Determine the [x, y] coordinate at the center of the cell enclosing the given text.  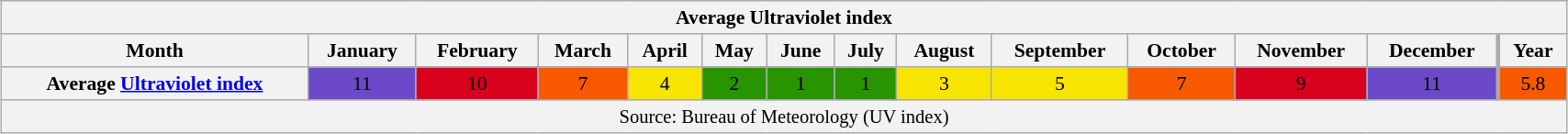
5.8 [1533, 84]
April [665, 50]
Year [1533, 50]
3 [944, 84]
March [583, 50]
10 [477, 84]
9 [1301, 84]
January [362, 50]
Source: Bureau of Meteorology (UV index) [784, 117]
August [944, 50]
September [1059, 50]
2 [734, 84]
June [801, 50]
February [477, 50]
October [1182, 50]
4 [665, 84]
November [1301, 50]
December [1432, 50]
Month [155, 50]
5 [1059, 84]
July [866, 50]
May [734, 50]
